Output the (X, Y) coordinate of the center of the cell containing the given text.  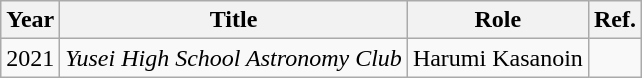
Year (30, 20)
Role (498, 20)
Ref. (614, 20)
Harumi Kasanoin (498, 58)
2021 (30, 58)
Title (234, 20)
Yusei High School Astronomy Club (234, 58)
